Scan for the cell matching the given text and deliver its [X, Y] coordinate at center. 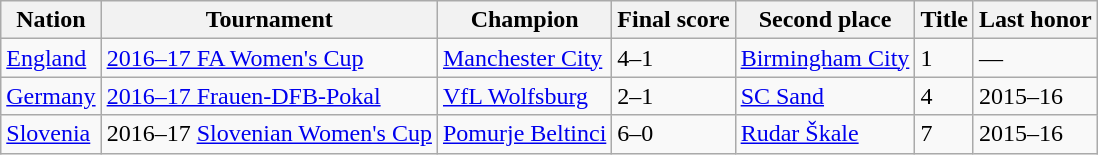
Rudar Škale [825, 134]
2016–17 FA Women's Cup [269, 58]
Nation [51, 20]
2016–17 Slovenian Women's Cup [269, 134]
2016–17 Frauen-DFB-Pokal [269, 96]
VfL Wolfsburg [524, 96]
— [1035, 58]
Tournament [269, 20]
SC Sand [825, 96]
1 [944, 58]
Title [944, 20]
Last honor [1035, 20]
6–0 [674, 134]
7 [944, 134]
2–1 [674, 96]
England [51, 58]
4 [944, 96]
4–1 [674, 58]
Slovenia [51, 134]
Pomurje Beltinci [524, 134]
Manchester City [524, 58]
Champion [524, 20]
Second place [825, 20]
Germany [51, 96]
Final score [674, 20]
Birmingham City [825, 58]
